Capture the cell that displays the provided text and extract its (x, y) central coordinate. 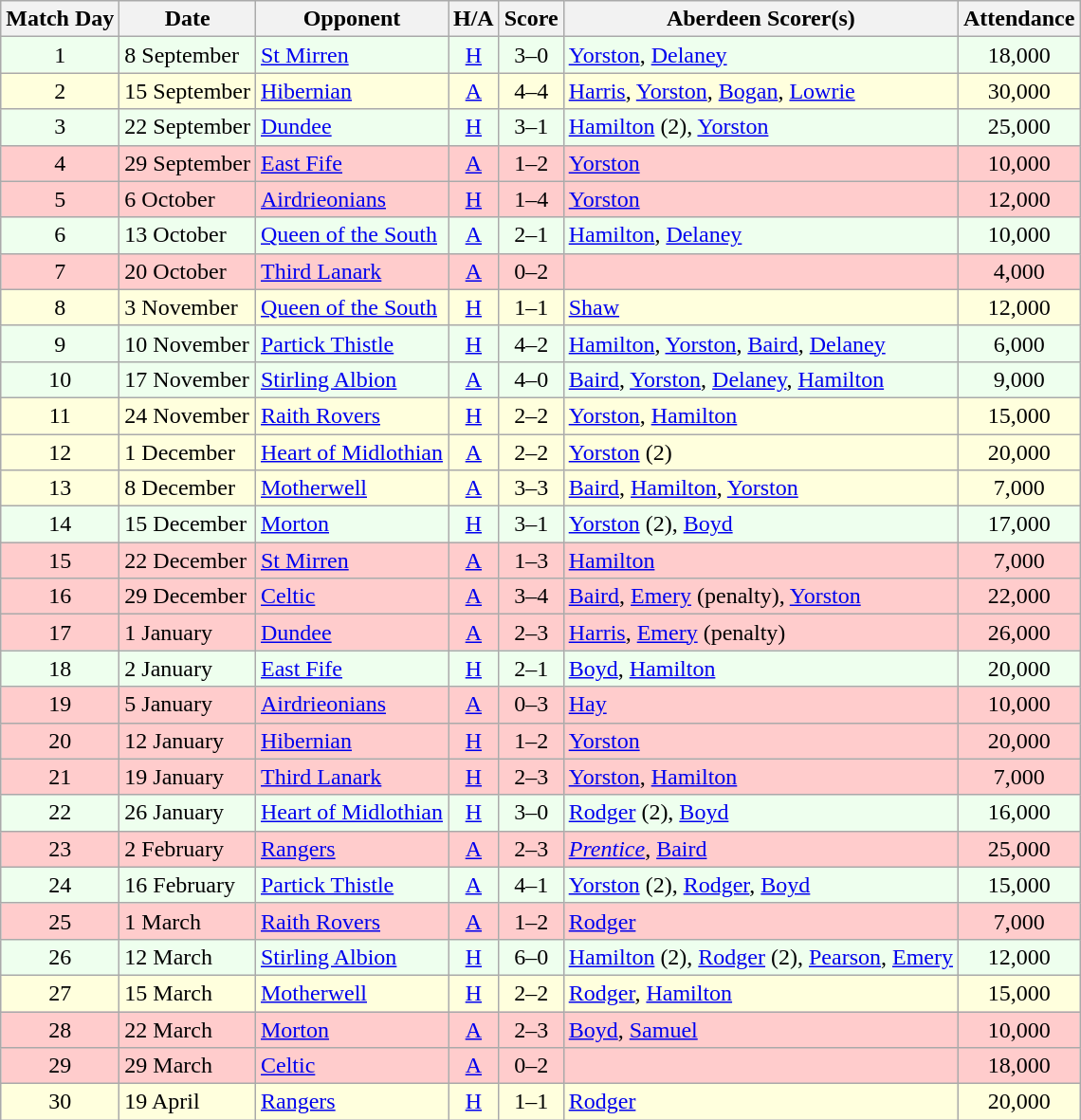
Yorston, Delaney (760, 55)
18 (61, 669)
Rodger (2), Boyd (760, 813)
Hamilton, Delaney (760, 235)
20 (61, 741)
Hamilton, Yorston, Baird, Delaney (760, 343)
17,000 (1019, 524)
29 December (188, 597)
24 (61, 885)
22 December (188, 560)
26,000 (1019, 633)
3 (61, 127)
16 February (188, 885)
9 (61, 343)
1–4 (531, 199)
4 (61, 163)
4–1 (531, 885)
22 March (188, 1029)
1 December (188, 452)
Yorston (2), Rodger, Boyd (760, 885)
3 November (188, 307)
0–3 (531, 705)
30 (61, 1102)
Yorston (2) (760, 452)
Rodger, Hamilton (760, 993)
5 (61, 199)
29 (61, 1066)
8 (61, 307)
4–2 (531, 343)
10 (61, 379)
29 March (188, 1066)
15 December (188, 524)
15 March (188, 993)
29 September (188, 163)
3–3 (531, 488)
Shaw (760, 307)
Harris, Yorston, Bogan, Lowrie (760, 91)
H/A (473, 19)
Harris, Emery (penalty) (760, 633)
20 October (188, 271)
Hamilton (2), Yorston (760, 127)
4,000 (1019, 271)
4–4 (531, 91)
Date (188, 19)
7 (61, 271)
26 (61, 957)
19 January (188, 777)
12 (61, 452)
2 (61, 91)
2 February (188, 849)
1 (61, 55)
Boyd, Samuel (760, 1029)
6 (61, 235)
Baird, Emery (penalty), Yorston (760, 597)
5 January (188, 705)
19 (61, 705)
Hay (760, 705)
22 (61, 813)
28 (61, 1029)
6–0 (531, 957)
11 (61, 415)
Opponent (351, 19)
26 January (188, 813)
Match Day (61, 19)
27 (61, 993)
1 March (188, 921)
17 November (188, 379)
4–0 (531, 379)
19 April (188, 1102)
13 (61, 488)
24 November (188, 415)
12 March (188, 957)
Aberdeen Scorer(s) (760, 19)
15 (61, 560)
2 January (188, 669)
12 January (188, 741)
8 September (188, 55)
Baird, Hamilton, Yorston (760, 488)
3–4 (531, 597)
Yorston (2), Boyd (760, 524)
22,000 (1019, 597)
16,000 (1019, 813)
Attendance (1019, 19)
9,000 (1019, 379)
Prentice, Baird (760, 849)
8 December (188, 488)
1–3 (531, 560)
Hamilton (760, 560)
13 October (188, 235)
6 October (188, 199)
Boyd, Hamilton (760, 669)
Baird, Yorston, Delaney, Hamilton (760, 379)
15 September (188, 91)
25 (61, 921)
21 (61, 777)
1 January (188, 633)
10 November (188, 343)
14 (61, 524)
Hamilton (2), Rodger (2), Pearson, Emery (760, 957)
Score (531, 19)
30,000 (1019, 91)
16 (61, 597)
22 September (188, 127)
17 (61, 633)
23 (61, 849)
6,000 (1019, 343)
